Provide the (X, Y) coordinate of the cell's center where the given text is located.  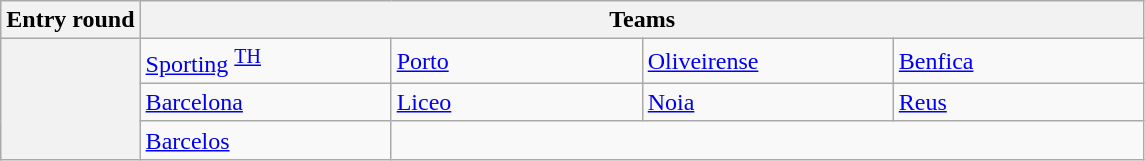
Benfica (1018, 62)
Sporting TH (266, 62)
Entry round (70, 20)
Teams (642, 20)
Porto (516, 62)
Oliveirense (768, 62)
Barcelona (266, 102)
Barcelos (266, 140)
Reus (1018, 102)
Liceo (516, 102)
Noia (768, 102)
